Provide the [X, Y] coordinate of the cell's center where the given text is located.  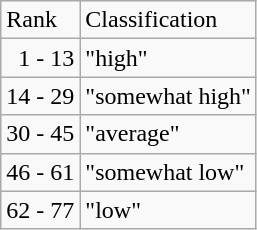
1 - 13 [40, 58]
"somewhat high" [168, 96]
"low" [168, 210]
Rank [40, 20]
"average" [168, 134]
14 - 29 [40, 96]
"high" [168, 58]
30 - 45 [40, 134]
Classification [168, 20]
"somewhat low" [168, 172]
46 - 61 [40, 172]
62 - 77 [40, 210]
